Capture the cell that displays the provided text and extract its (X, Y) central coordinate. 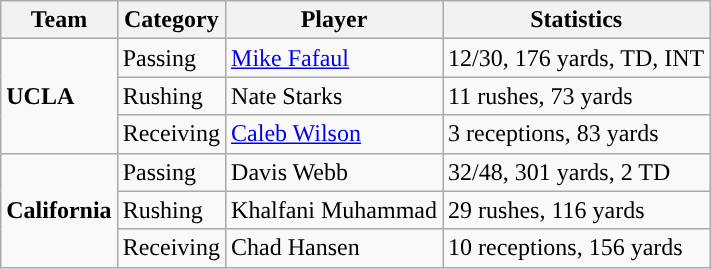
UCLA (59, 96)
Statistics (576, 20)
Nate Starks (334, 96)
Team (59, 20)
29 rushes, 116 yards (576, 210)
10 receptions, 156 yards (576, 248)
3 receptions, 83 yards (576, 134)
Category (171, 20)
11 rushes, 73 yards (576, 96)
Player (334, 20)
Mike Fafaul (334, 58)
Davis Webb (334, 172)
Caleb Wilson (334, 134)
Chad Hansen (334, 248)
12/30, 176 yards, TD, INT (576, 58)
Khalfani Muhammad (334, 210)
California (59, 210)
32/48, 301 yards, 2 TD (576, 172)
